Extract the [x, y] coordinate from the center of the cell holding the provided text.  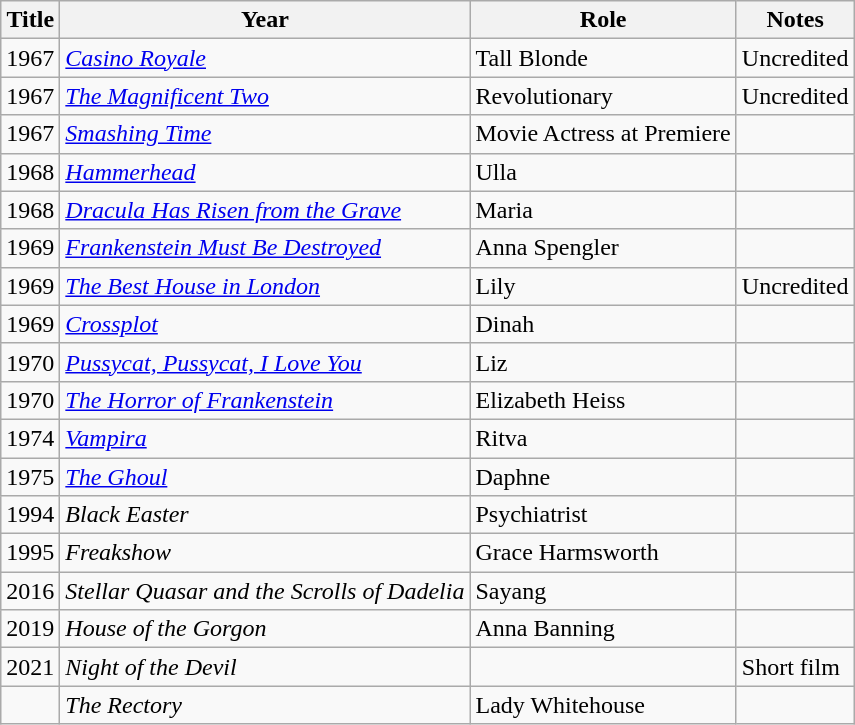
The Ghoul [265, 477]
Frankenstein Must Be Destroyed [265, 248]
1994 [30, 515]
Ulla [603, 172]
Dinah [603, 324]
Role [603, 20]
House of the Gorgon [265, 629]
Casino Royale [265, 58]
2019 [30, 629]
Vampira [265, 438]
The Magnificent Two [265, 96]
The Rectory [265, 705]
Freakshow [265, 553]
Movie Actress at Premiere [603, 134]
Anna Banning [603, 629]
Hammerhead [265, 172]
1995 [30, 553]
Black Easter [265, 515]
Pussycat, Pussycat, I Love You [265, 362]
The Best House in London [265, 286]
Night of the Devil [265, 667]
Crossplot [265, 324]
Anna Spengler [603, 248]
Tall Blonde [603, 58]
The Horror of Frankenstein [265, 400]
Psychiatrist [603, 515]
2021 [30, 667]
Year [265, 20]
2016 [30, 591]
Short film [795, 667]
Daphne [603, 477]
1975 [30, 477]
Ritva [603, 438]
Dracula Has Risen from the Grave [265, 210]
Lady Whitehouse [603, 705]
Elizabeth Heiss [603, 400]
Revolutionary [603, 96]
Grace Harmsworth [603, 553]
1974 [30, 438]
Notes [795, 20]
Smashing Time [265, 134]
Lily [603, 286]
Maria [603, 210]
Liz [603, 362]
Title [30, 20]
Sayang [603, 591]
Stellar Quasar and the Scrolls of Dadelia [265, 591]
